Extract the (X, Y) coordinate from the center of the cell holding the provided text.  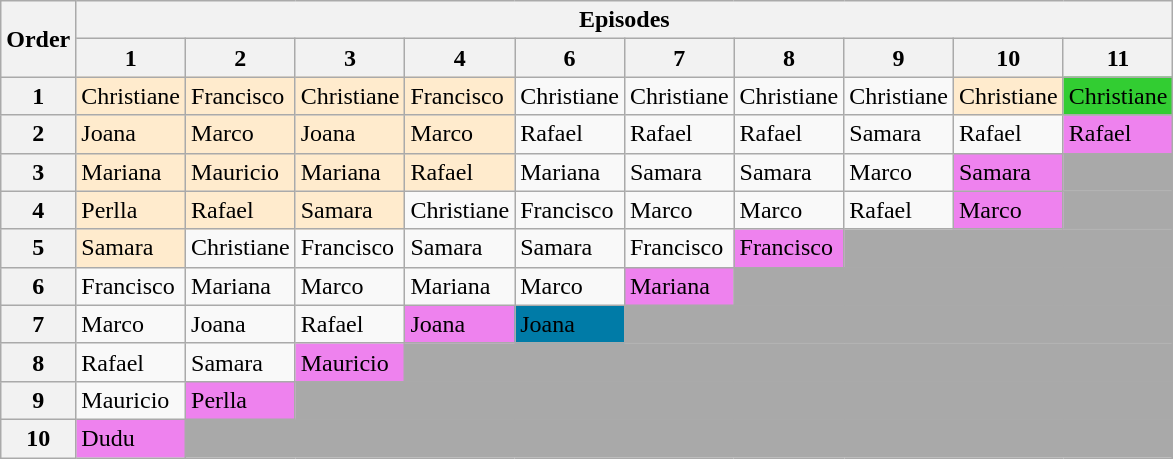
11 (1118, 58)
Episodes (624, 20)
5 (38, 248)
Dudu (131, 438)
Order (38, 39)
